Pinpoint the cell where the given text exists, returning its (X, Y) midpoint coordinate. 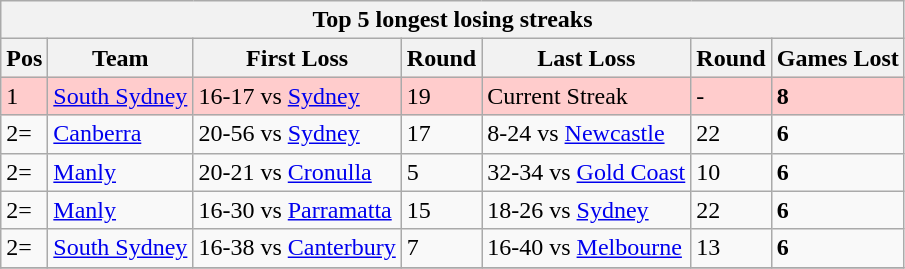
Games Lost (838, 58)
Current Streak (586, 96)
18-26 vs Sydney (586, 210)
10 (731, 172)
16-38 vs Canterbury (297, 248)
16-40 vs Melbourne (586, 248)
32-34 vs Gold Coast (586, 172)
20-21 vs Cronulla (297, 172)
Pos (24, 58)
15 (441, 210)
Canberra (120, 134)
13 (731, 248)
1 (24, 96)
Team (120, 58)
- (731, 96)
19 (441, 96)
8-24 vs Newcastle (586, 134)
First Loss (297, 58)
Last Loss (586, 58)
8 (838, 96)
Top 5 longest losing streaks (453, 20)
20-56 vs Sydney (297, 134)
16-17 vs Sydney (297, 96)
5 (441, 172)
7 (441, 248)
17 (441, 134)
16-30 vs Parramatta (297, 210)
